Determine the [X, Y] coordinate at the center of the cell enclosing the given text.  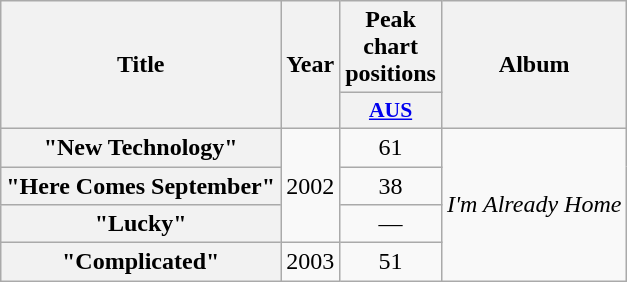
61 [391, 147]
2003 [310, 262]
"New Technology" [141, 147]
Album [534, 65]
2002 [310, 185]
"Here Comes September" [141, 185]
38 [391, 185]
"Lucky" [141, 224]
I'm Already Home [534, 204]
Title [141, 65]
51 [391, 262]
Year [310, 65]
AUS [391, 111]
Peak chart positions [391, 47]
"Complicated" [141, 262]
— [391, 224]
